Scan for the cell matching the given text and deliver its [X, Y] coordinate at center. 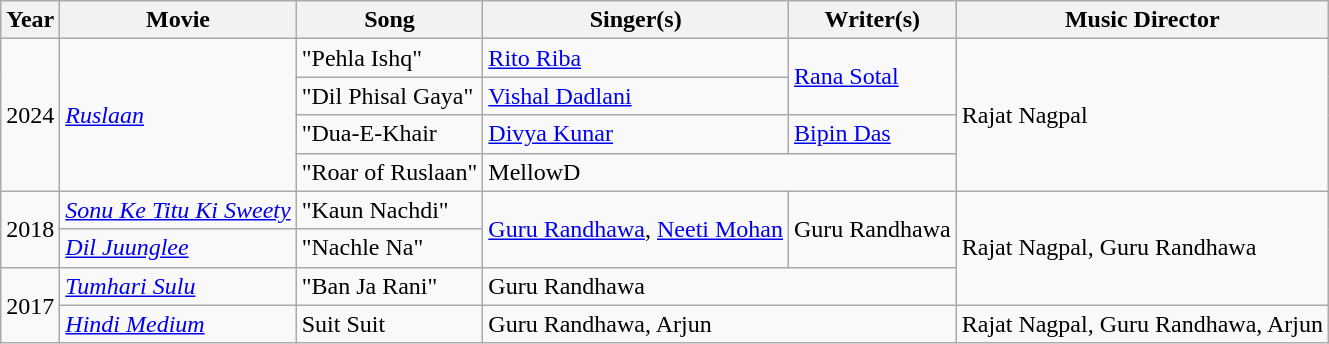
Hindi Medium [178, 324]
Suit Suit [390, 324]
2017 [30, 305]
Rajat Nagpal, Guru Randhawa, Arjun [1142, 324]
MellowD [720, 172]
Divya Kunar [636, 134]
"Kaun Nachdi" [390, 210]
Guru Randhawa, Arjun [720, 324]
Vishal Dadlani [636, 96]
"Dua-E-Khair [390, 134]
Dil Juunglee [178, 248]
Rito Riba [636, 58]
Tumhari Sulu [178, 286]
Guru Randhawa, Neeti Mohan [636, 229]
Rajat Nagpal [1142, 115]
2024 [30, 115]
"Dil Phisal Gaya" [390, 96]
Rana Sotal [873, 77]
Rajat Nagpal, Guru Randhawa [1142, 248]
Music Director [1142, 20]
2018 [30, 229]
Ruslaan [178, 115]
"Ban Ja Rani" [390, 286]
"Roar of Ruslaan" [390, 172]
Bipin Das [873, 134]
Song [390, 20]
Movie [178, 20]
Year [30, 20]
Sonu Ke Titu Ki Sweety [178, 210]
"Nachle Na" [390, 248]
"Pehla Ishq" [390, 58]
Singer(s) [636, 20]
Writer(s) [873, 20]
